Determine the (X, Y) coordinate at the center of the cell enclosing the given text.  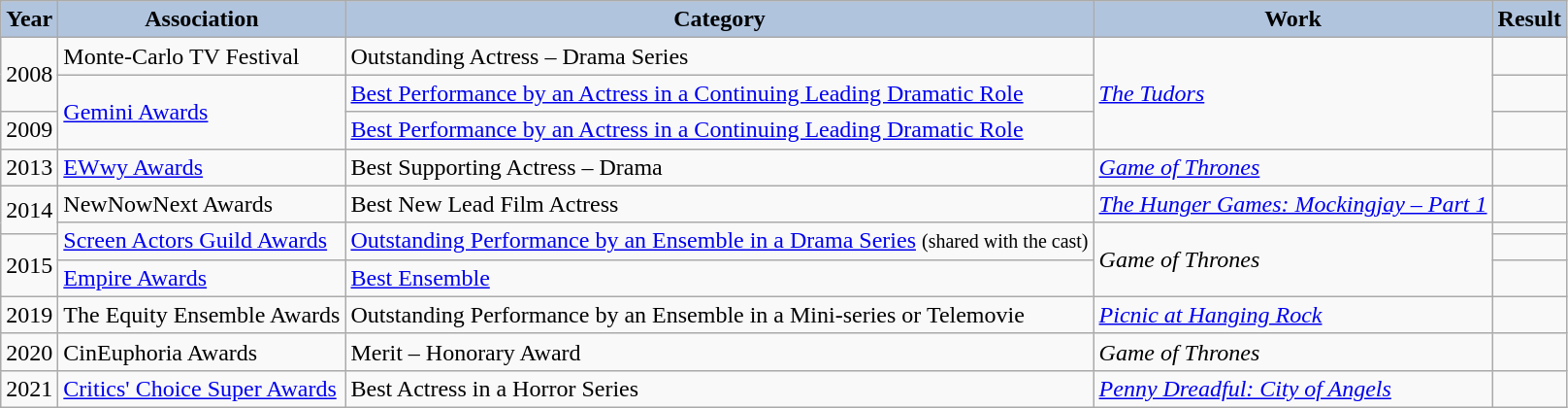
2014 (29, 210)
Screen Actors Guild Awards (202, 241)
CinEuphoria Awards (202, 352)
2008 (29, 75)
The Hunger Games: Mockingjay – Part 1 (1292, 204)
2015 (29, 264)
2019 (29, 315)
Penny Dreadful: City of Angels (1292, 389)
2020 (29, 352)
2021 (29, 389)
Best New Lead Film Actress (720, 204)
Outstanding Actress – Drama Series (720, 56)
Association (202, 19)
EWwy Awards (202, 167)
Monte-Carlo TV Festival (202, 56)
Critics' Choice Super Awards (202, 389)
Year (29, 19)
Outstanding Performance by an Ensemble in a Mini-series or Telemovie (720, 315)
NewNowNext Awards (202, 204)
Picnic at Hanging Rock (1292, 315)
Gemini Awards (202, 112)
2009 (29, 130)
Best Ensemble (720, 278)
Best Supporting Actress – Drama (720, 167)
Best Actress in a Horror Series (720, 389)
Category (720, 19)
Result (1529, 19)
Merit – Honorary Award (720, 352)
Outstanding Performance by an Ensemble in a Drama Series (shared with the cast) (720, 241)
2013 (29, 167)
Work (1292, 19)
Empire Awards (202, 278)
The Equity Ensemble Awards (202, 315)
The Tudors (1292, 93)
